Output the (X, Y) coordinate of the center of the cell containing the given text.  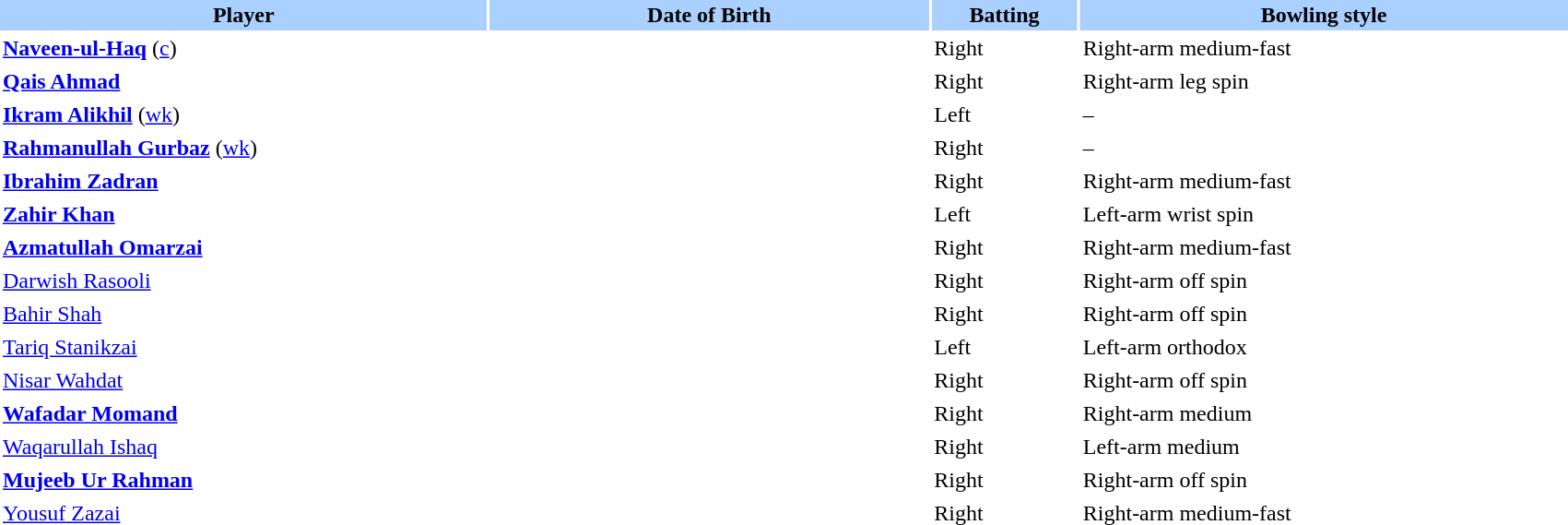
Ibrahim Zadran (243, 181)
Right-arm leg spin (1324, 81)
Mujeeb Ur Rahman (243, 480)
Bowling style (1324, 15)
Tariq Stanikzai (243, 347)
Azmatullah Omarzai (243, 247)
Ikram Alikhil (wk) (243, 114)
Qais Ahmad (243, 81)
Left-arm wrist spin (1324, 214)
Batting (1005, 15)
Rahmanullah Gurbaz (wk) (243, 148)
Right-arm medium (1324, 413)
Darwish Rasooli (243, 280)
Naveen-ul-Haq (c) (243, 48)
Player (243, 15)
Waqarullah Ishaq (243, 447)
Wafadar Momand (243, 413)
Date of Birth (710, 15)
Bahir Shah (243, 314)
Nisar Wahdat (243, 380)
Left-arm orthodox (1324, 347)
Left-arm medium (1324, 447)
Zahir Khan (243, 214)
